Search for the cell housing the specified text and yield its (x, y) center coordinate. 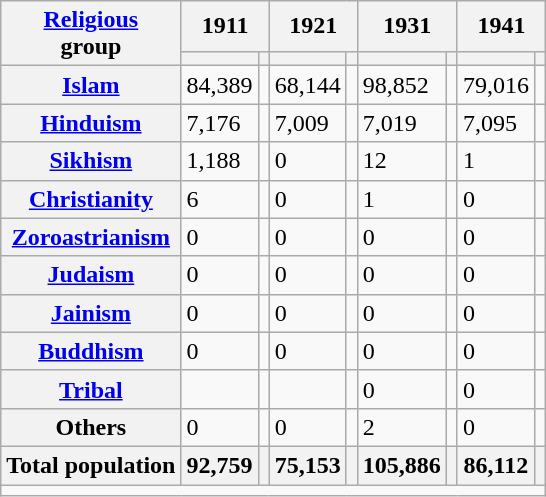
98,852 (402, 85)
1941 (501, 26)
7,176 (220, 123)
7,019 (402, 123)
1921 (313, 26)
Hinduism (91, 123)
68,144 (308, 85)
Christianity (91, 199)
2 (402, 427)
1931 (407, 26)
12 (402, 161)
Sikhism (91, 161)
Tribal (91, 389)
1911 (225, 26)
84,389 (220, 85)
Islam (91, 85)
105,886 (402, 465)
7,009 (308, 123)
92,759 (220, 465)
7,095 (496, 123)
6 (220, 199)
Others (91, 427)
1,188 (220, 161)
Buddhism (91, 351)
86,112 (496, 465)
Judaism (91, 275)
79,016 (496, 85)
Zoroastrianism (91, 237)
75,153 (308, 465)
Jainism (91, 313)
Religiousgroup (91, 34)
Total population (91, 465)
